Determine the (X, Y) coordinate at the center of the cell enclosing the given text.  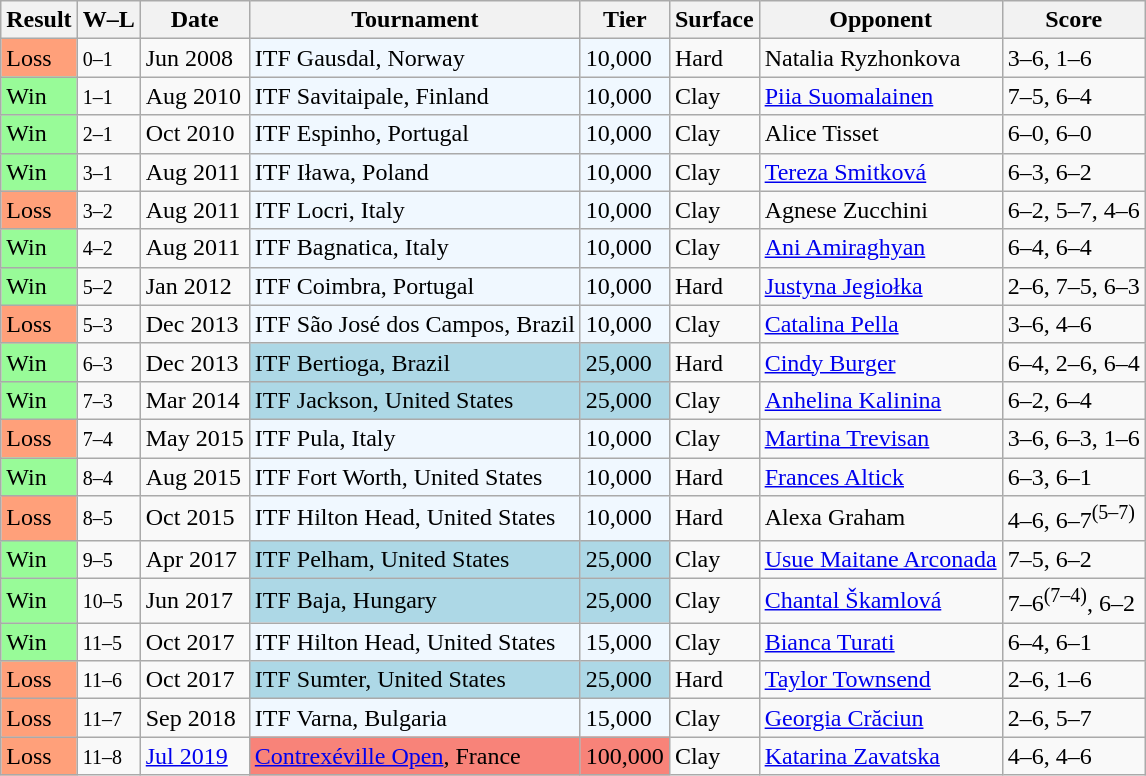
ITF Espinho, Portugal (414, 134)
Martina Trevisan (880, 438)
8–4 (108, 477)
Oct 2010 (194, 134)
Mar 2014 (194, 400)
Anhelina Kalinina (880, 400)
Result (39, 20)
Jun 2008 (194, 58)
6–3 (108, 362)
5–3 (108, 324)
Usue Maitane Arconada (880, 559)
Contrexéville Open, France (414, 756)
11–8 (108, 756)
3–2 (108, 210)
9–5 (108, 559)
Frances Altick (880, 477)
3–6, 4–6 (1074, 324)
Piia Suomalainen (880, 96)
W–L (108, 20)
ITF Jackson, United States (414, 400)
8–5 (108, 518)
11–5 (108, 642)
Cindy Burger (880, 362)
4–2 (108, 248)
6–0, 6–0 (1074, 134)
6–2, 5–7, 4–6 (1074, 210)
Oct 2015 (194, 518)
6–4, 6–4 (1074, 248)
ITF Fort Worth, United States (414, 477)
6–2, 6–4 (1074, 400)
6–4, 6–1 (1074, 642)
ITF Coimbra, Portugal (414, 286)
7–4 (108, 438)
7–3 (108, 400)
0–1 (108, 58)
Jan 2012 (194, 286)
7–5, 6–2 (1074, 559)
7–6(7–4), 6–2 (1074, 600)
6–3, 6–1 (1074, 477)
ITF Iława, Poland (414, 172)
1–1 (108, 96)
2–6, 7–5, 6–3 (1074, 286)
Aug 2010 (194, 96)
ITF Sumter, United States (414, 680)
11–7 (108, 718)
ITF Baja, Hungary (414, 600)
Alice Tisset (880, 134)
Opponent (880, 20)
2–6, 5–7 (1074, 718)
Catalina Pella (880, 324)
4–6, 6–7(5–7) (1074, 518)
May 2015 (194, 438)
Ani Amiraghyan (880, 248)
7–5, 6–4 (1074, 96)
Apr 2017 (194, 559)
11–6 (108, 680)
ITF Pula, Italy (414, 438)
Date (194, 20)
ITF Pelham, United States (414, 559)
ITF São José dos Campos, Brazil (414, 324)
ITF Savitaipale, Finland (414, 96)
ITF Bagnatica, Italy (414, 248)
Bianca Turati (880, 642)
Alexa Graham (880, 518)
Aug 2015 (194, 477)
ITF Locri, Italy (414, 210)
2–6, 1–6 (1074, 680)
Jul 2019 (194, 756)
Justyna Jegiołka (880, 286)
Natalia Ryzhonkova (880, 58)
Katarina Zavatska (880, 756)
6–4, 2–6, 6–4 (1074, 362)
5–2 (108, 286)
ITF Gausdal, Norway (414, 58)
Agnese Zucchini (880, 210)
6–3, 6–2 (1074, 172)
2–1 (108, 134)
Tier (624, 20)
Jun 2017 (194, 600)
Sep 2018 (194, 718)
Tereza Smitková (880, 172)
Tournament (414, 20)
Surface (714, 20)
Chantal Škamlová (880, 600)
4–6, 4–6 (1074, 756)
ITF Varna, Bulgaria (414, 718)
Taylor Townsend (880, 680)
10–5 (108, 600)
Score (1074, 20)
Georgia Crăciun (880, 718)
3–6, 6–3, 1–6 (1074, 438)
ITF Bertioga, Brazil (414, 362)
100,000 (624, 756)
3–6, 1–6 (1074, 58)
3–1 (108, 172)
